Pinpoint the cell where the given text exists, returning its (x, y) midpoint coordinate. 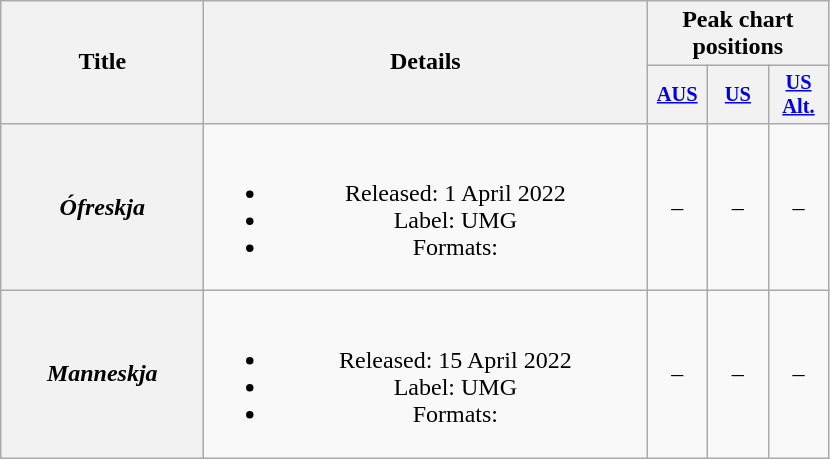
Title (102, 62)
AUS (678, 95)
USAlt. (798, 95)
Released: 1 April 2022Label: UMGFormats: (426, 206)
Released: 15 April 2022Label: UMGFormats: (426, 374)
US (738, 95)
Details (426, 62)
Manneskja (102, 374)
Peak chart positions (738, 34)
Ófreskja (102, 206)
